For the text-containing cell, return its midpoint in (x, y) coordinate format. 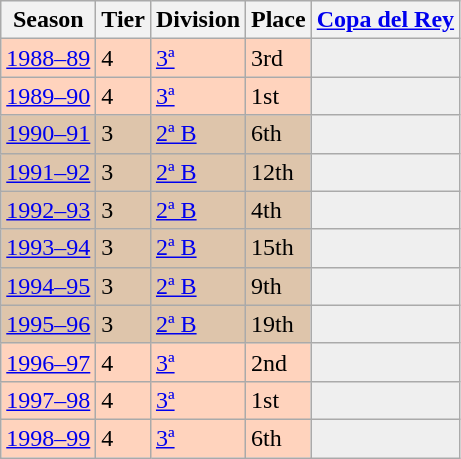
Division (198, 20)
1998–99 (48, 438)
1989–90 (48, 96)
12th (279, 172)
2nd (279, 362)
1990–91 (48, 134)
Copa del Rey (385, 20)
1997–98 (48, 400)
Season (48, 20)
1988–89 (48, 58)
1992–93 (48, 210)
9th (279, 286)
Tier (124, 20)
4th (279, 210)
1995–96 (48, 324)
1994–95 (48, 286)
1996–97 (48, 362)
3rd (279, 58)
15th (279, 248)
1993–94 (48, 248)
Place (279, 20)
19th (279, 324)
1991–92 (48, 172)
